Provide the [x, y] coordinate of the cell's center where the given text is located.  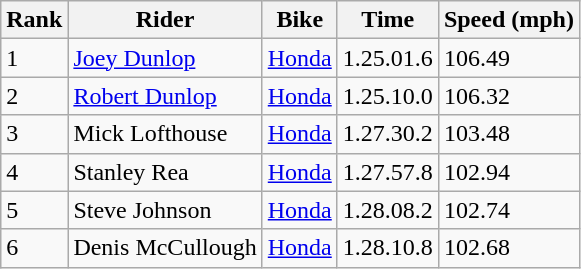
2 [34, 96]
5 [34, 210]
Time [388, 20]
Speed (mph) [508, 20]
106.32 [508, 96]
Robert Dunlop [165, 96]
102.94 [508, 172]
Rider [165, 20]
1.28.08.2 [388, 210]
1.25.01.6 [388, 58]
3 [34, 134]
102.68 [508, 248]
1.25.10.0 [388, 96]
4 [34, 172]
Stanley Rea [165, 172]
103.48 [508, 134]
Mick Lofthouse [165, 134]
Rank [34, 20]
Joey Dunlop [165, 58]
Denis McCullough [165, 248]
Bike [300, 20]
102.74 [508, 210]
106.49 [508, 58]
1.27.30.2 [388, 134]
6 [34, 248]
1 [34, 58]
Steve Johnson [165, 210]
1.28.10.8 [388, 248]
1.27.57.8 [388, 172]
